Pinpoint the cell where the given text exists, returning its [X, Y] midpoint coordinate. 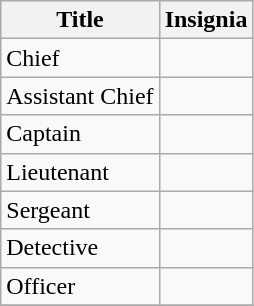
Officer [80, 286]
Lieutenant [80, 172]
Chief [80, 58]
Assistant Chief [80, 96]
Captain [80, 134]
Detective [80, 248]
Sergeant [80, 210]
Title [80, 20]
Insignia [206, 20]
